Determine the [x, y] coordinate at the center of the cell enclosing the given text.  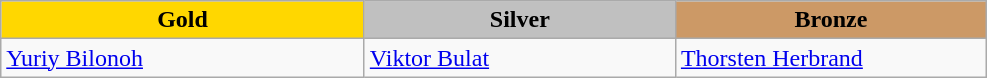
Thorsten Herbrand [830, 58]
Gold [183, 20]
Silver [520, 20]
Yuriy Bilonoh [183, 58]
Bronze [830, 20]
Viktor Bulat [520, 58]
